Identify which cell holds the provided text, then report its (X, Y) central coordinate. 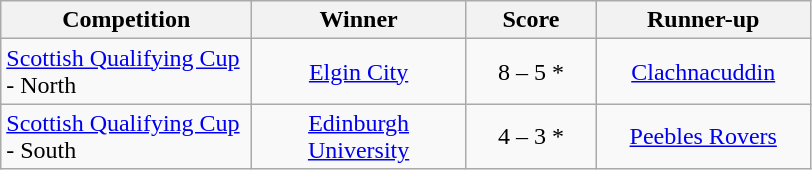
Edinburgh University (359, 136)
Clachnacuddin (703, 72)
Runner-up (703, 20)
Scottish Qualifying Cup - North (126, 72)
4 – 3 * (530, 136)
Scottish Qualifying Cup - South (126, 136)
Score (530, 20)
Elgin City (359, 72)
8 – 5 * (530, 72)
Competition (126, 20)
Peebles Rovers (703, 136)
Winner (359, 20)
